For the text-containing cell, return its midpoint in (x, y) coordinate format. 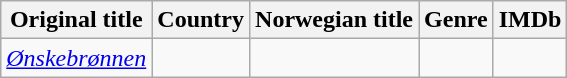
Original title (76, 20)
Genre (456, 20)
Norwegian title (334, 20)
Ønskebrønnen (76, 58)
IMDb (530, 20)
Country (201, 20)
